Identify which cell holds the provided text, then report its [x, y] central coordinate. 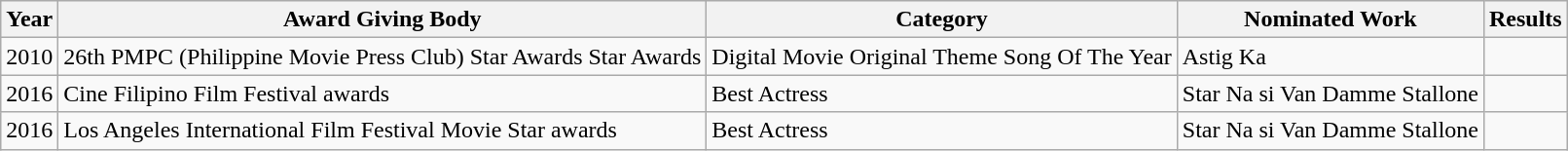
Results [1525, 19]
Digital Movie Original Theme Song Of The Year [942, 57]
Category [942, 19]
26th PMPC (Philippine Movie Press Club) Star Awards Star Awards [383, 57]
Cine Filipino Film Festival awards [383, 94]
Astig Ka [1330, 57]
Los Angeles International Film Festival Movie Star awards [383, 131]
Year [29, 19]
2010 [29, 57]
Award Giving Body [383, 19]
Nominated Work [1330, 19]
